Output the [X, Y] coordinate of the center of the cell containing the given text.  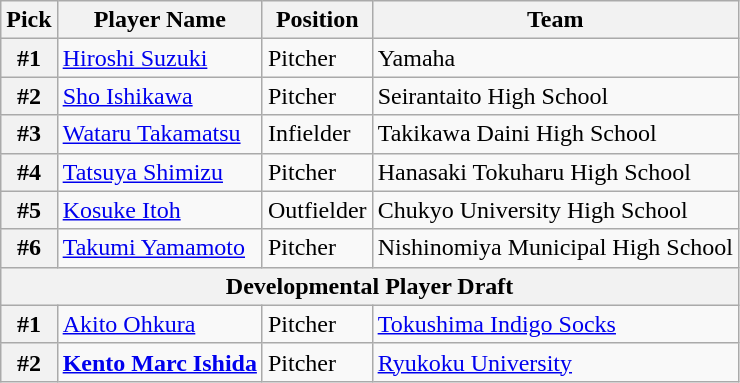
Hanasaki Tokuharu High School [555, 172]
Kosuke Itoh [160, 210]
Chukyo University High School [555, 210]
Tokushima Indigo Socks [555, 324]
Wataru Takamatsu [160, 134]
#6 [29, 248]
Akito Ohkura [160, 324]
#5 [29, 210]
Developmental Player Draft [370, 286]
Takumi Yamamoto [160, 248]
Pick [29, 20]
#4 [29, 172]
Seirantaito High School [555, 96]
Position [317, 20]
Sho Ishikawa [160, 96]
Kento Marc Ishida [160, 362]
Takikawa Daini High School [555, 134]
Outfielder [317, 210]
Ryukoku University [555, 362]
Player Name [160, 20]
Team [555, 20]
Hiroshi Suzuki [160, 58]
Tatsuya Shimizu [160, 172]
Yamaha [555, 58]
Nishinomiya Municipal High School [555, 248]
Infielder [317, 134]
#3 [29, 134]
